Determine the (X, Y) coordinate at the center of the cell enclosing the given text.  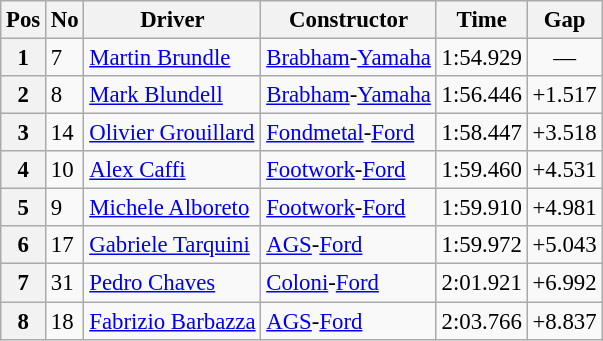
1:56.446 (482, 95)
1:59.972 (482, 245)
+3.518 (564, 133)
Fondmetal-Ford (348, 133)
+4.531 (564, 170)
17 (65, 245)
1 (24, 58)
9 (65, 208)
+8.837 (564, 321)
Time (482, 20)
Michele Alboreto (172, 208)
31 (65, 283)
18 (65, 321)
10 (65, 170)
Driver (172, 20)
— (564, 58)
Pos (24, 20)
Coloni-Ford (348, 283)
Martin Brundle (172, 58)
+6.992 (564, 283)
Constructor (348, 20)
1:59.460 (482, 170)
3 (24, 133)
Gabriele Tarquini (172, 245)
2 (24, 95)
Alex Caffi (172, 170)
Mark Blundell (172, 95)
+5.043 (564, 245)
+1.517 (564, 95)
No (65, 20)
2:03.766 (482, 321)
1:58.447 (482, 133)
Fabrizio Barbazza (172, 321)
5 (24, 208)
14 (65, 133)
4 (24, 170)
Pedro Chaves (172, 283)
2:01.921 (482, 283)
Gap (564, 20)
6 (24, 245)
1:59.910 (482, 208)
Olivier Grouillard (172, 133)
+4.981 (564, 208)
1:54.929 (482, 58)
